From the cell containing the given text, extract its center point as (X, Y) coordinate. 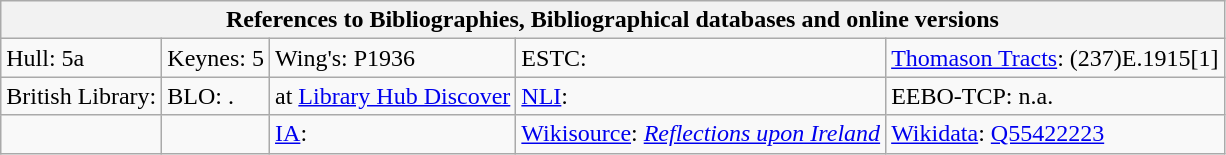
NLI: (701, 96)
ESTC: (701, 58)
IA: (393, 134)
Hull: 5a (82, 58)
BLO: . (216, 96)
Keynes: 5 (216, 58)
Thomason Tracts: (237)E.1915[1] (1055, 58)
Wikidata: Q55422223 (1055, 134)
British Library: (82, 96)
EEBO-TCP: n.a. (1055, 96)
References to Bibliographies, Bibliographical databases and online versions (612, 20)
Wing's: P1936 (393, 58)
Wikisource: Reflections upon Ireland (701, 134)
at Library Hub Discover (393, 96)
